Locate the cell with the specified text and output its (X, Y) center coordinate. 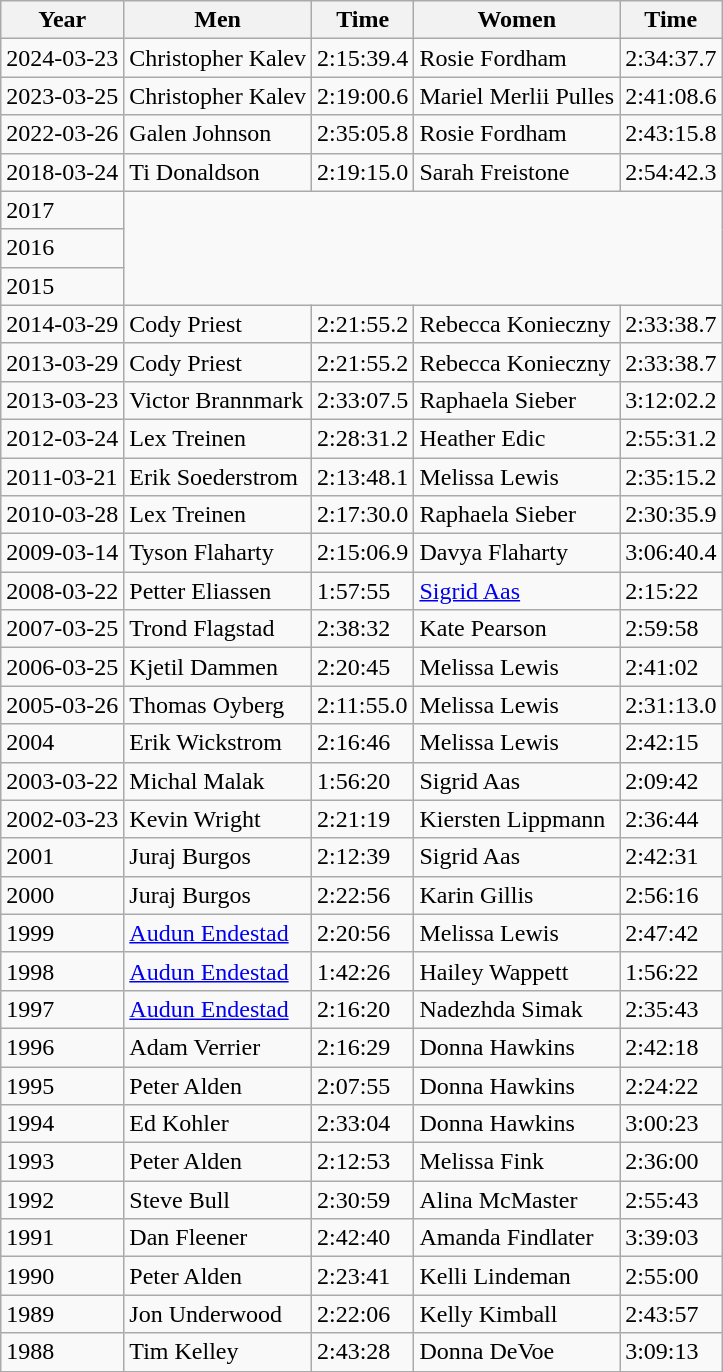
2:12:39 (362, 857)
1991 (62, 1238)
Alina McMaster (517, 1200)
2010-03-28 (62, 515)
1995 (62, 1085)
2:15:39.4 (362, 58)
Kiersten Lippmann (517, 819)
Tyson Flaharty (218, 553)
Men (218, 20)
2:12:53 (362, 1162)
Trond Flagstad (218, 629)
2013-03-29 (62, 362)
Hailey Wappett (517, 971)
2:15:22 (671, 591)
2:35:05.8 (362, 134)
Mariel Merlii Pulles (517, 96)
2:35:43 (671, 1009)
1:57:55 (362, 591)
2:43:28 (362, 1352)
Ed Kohler (218, 1124)
Kelli Lindeman (517, 1276)
2:09:42 (671, 781)
Erik Soederstrom (218, 477)
1988 (62, 1352)
2:31:13.0 (671, 705)
Sarah Freistone (517, 172)
2001 (62, 857)
2016 (62, 248)
2:15:06.9 (362, 553)
2011-03-21 (62, 477)
2017 (62, 210)
2:07:55 (362, 1085)
2:16:46 (362, 743)
3:06:40.4 (671, 553)
1:42:26 (362, 971)
Adam Verrier (218, 1047)
2:43:15.8 (671, 134)
2:36:00 (671, 1162)
1996 (62, 1047)
2008-03-22 (62, 591)
Women (517, 20)
Kevin Wright (218, 819)
2:30:59 (362, 1200)
2:41:08.6 (671, 96)
2:33:07.5 (362, 400)
2005-03-26 (62, 705)
1993 (62, 1162)
2:55:31.2 (671, 438)
2024-03-23 (62, 58)
2023-03-25 (62, 96)
2000 (62, 895)
1998 (62, 971)
3:00:23 (671, 1124)
2:36:44 (671, 819)
2:38:32 (362, 629)
2:59:58 (671, 629)
2003-03-22 (62, 781)
2:34:37.7 (671, 58)
2:42:40 (362, 1238)
Michal Malak (218, 781)
Ti Donaldson (218, 172)
2:16:20 (362, 1009)
2:24:22 (671, 1085)
2:20:45 (362, 667)
2:30:35.9 (671, 515)
2:33:04 (362, 1124)
1989 (62, 1314)
2:11:55.0 (362, 705)
2:56:16 (671, 895)
2014-03-29 (62, 324)
2:43:57 (671, 1314)
1:56:22 (671, 971)
Thomas Oyberg (218, 705)
2:22:06 (362, 1314)
Melissa Fink (517, 1162)
Kate Pearson (517, 629)
3:09:13 (671, 1352)
2009-03-14 (62, 553)
2:47:42 (671, 933)
Petter Eliassen (218, 591)
1997 (62, 1009)
Dan Fleener (218, 1238)
2:28:31.2 (362, 438)
1:56:20 (362, 781)
Donna DeVoe (517, 1352)
2:35:15.2 (671, 477)
2:42:31 (671, 857)
1994 (62, 1124)
1990 (62, 1276)
2:54:42.3 (671, 172)
Galen Johnson (218, 134)
Erik Wickstrom (218, 743)
2004 (62, 743)
2:13:48.1 (362, 477)
2:16:29 (362, 1047)
2022-03-26 (62, 134)
Year (62, 20)
Kjetil Dammen (218, 667)
2:19:15.0 (362, 172)
2:42:18 (671, 1047)
2:23:41 (362, 1276)
1992 (62, 1200)
3:12:02.2 (671, 400)
1999 (62, 933)
Heather Edic (517, 438)
2:20:56 (362, 933)
Karin Gillis (517, 895)
Kelly Kimball (517, 1314)
2:55:00 (671, 1276)
2013-03-23 (62, 400)
2:19:00.6 (362, 96)
2002-03-23 (62, 819)
2:55:43 (671, 1200)
Steve Bull (218, 1200)
2:41:02 (671, 667)
3:39:03 (671, 1238)
Victor Brannmark (218, 400)
2:21:19 (362, 819)
Jon Underwood (218, 1314)
2:42:15 (671, 743)
2:17:30.0 (362, 515)
Davya Flaharty (517, 553)
2007-03-25 (62, 629)
2018-03-24 (62, 172)
2:22:56 (362, 895)
Tim Kelley (218, 1352)
2012-03-24 (62, 438)
Nadezhda Simak (517, 1009)
2006-03-25 (62, 667)
2015 (62, 286)
Amanda Findlater (517, 1238)
